Provide the [x, y] coordinate of the cell's center where the given text is located.  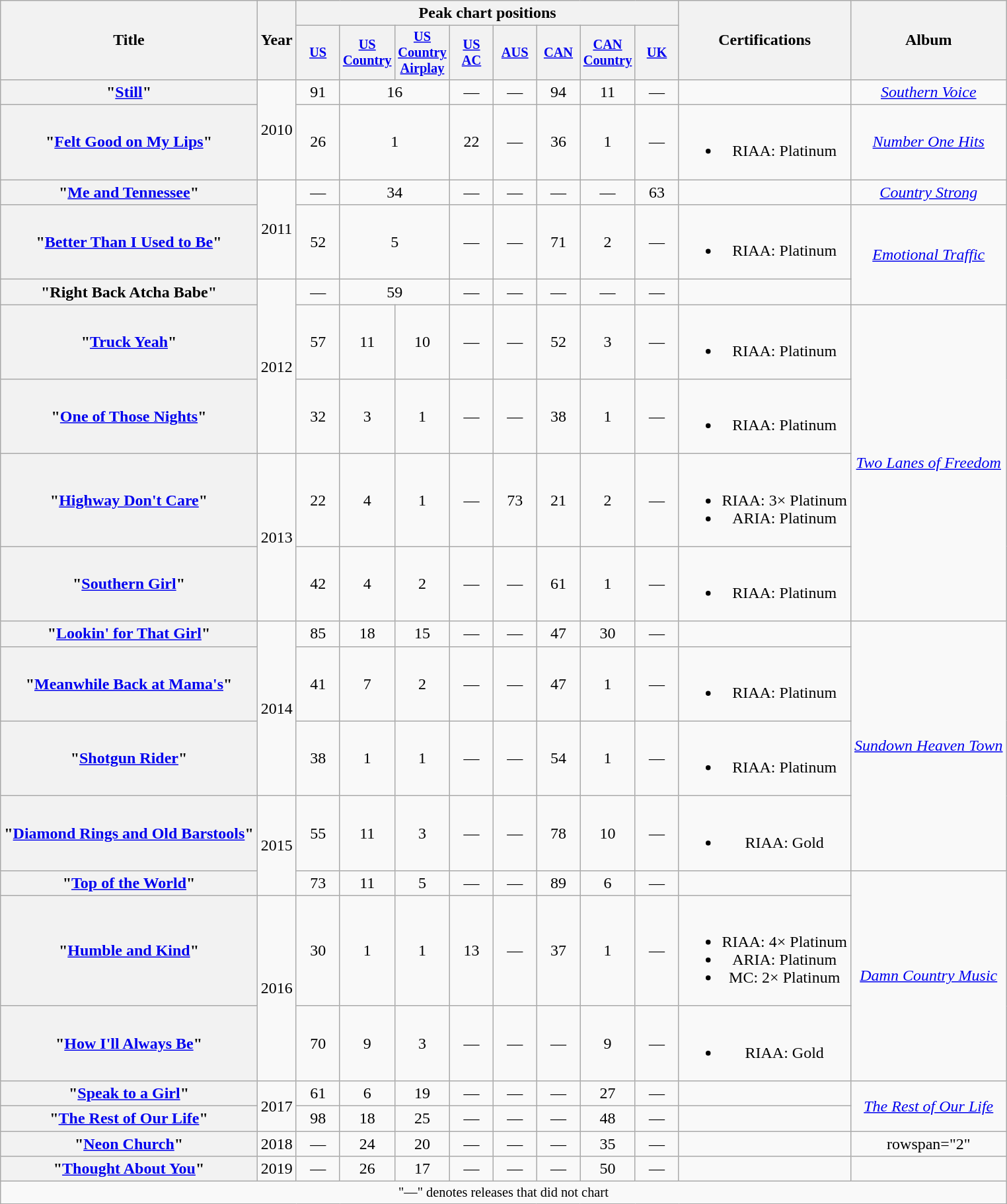
36 [558, 143]
Year [276, 40]
32 [318, 416]
98 [318, 1119]
2014 [276, 708]
AUS [515, 53]
2011 [276, 230]
"Felt Good on My Lips" [129, 143]
71 [558, 242]
2019 [276, 1169]
RIAA: 3× PlatinumARIA: Platinum [765, 500]
34 [395, 192]
Southern Voice [929, 92]
Country Strong [929, 192]
"Top of the World" [129, 883]
15 [422, 634]
"Me and Tennessee" [129, 192]
"Thought About You" [129, 1169]
"Truck Yeah" [129, 342]
48 [608, 1119]
rowspan="2" [929, 1144]
89 [558, 883]
13 [472, 950]
"Better Than I Used to Be" [129, 242]
50 [608, 1169]
RIAA: 4× PlatinumARIA: PlatinumMC: 2× Platinum [765, 950]
"Diamond Rings and Old Barstools" [129, 833]
16 [395, 92]
"How I'll Always Be" [129, 1043]
55 [318, 833]
"Neon Church" [129, 1144]
"The Rest of Our Life" [129, 1119]
"Shotgun Rider" [129, 759]
85 [318, 634]
"Southern Girl" [129, 584]
27 [608, 1093]
41 [318, 683]
17 [422, 1169]
"Still" [129, 92]
Album [929, 40]
19 [422, 1093]
The Rest of Our Life [929, 1106]
2015 [276, 846]
91 [318, 92]
Certifications [765, 40]
Emotional Traffic [929, 255]
CANCountry [608, 53]
UK [657, 53]
2010 [276, 130]
42 [318, 584]
"Speak to a Girl" [129, 1093]
2013 [276, 538]
"Humble and Kind" [129, 950]
"—" denotes releases that did not chart [503, 1193]
25 [422, 1119]
"One of Those Nights" [129, 416]
Damn Country Music [929, 975]
7 [367, 683]
63 [657, 192]
US [318, 53]
57 [318, 342]
USCountry Airplay [422, 53]
Two Lanes of Freedom [929, 463]
78 [558, 833]
Sundown Heaven Town [929, 745]
2016 [276, 988]
37 [558, 950]
Number One Hits [929, 143]
USCountry [367, 53]
2012 [276, 367]
"Highway Don't Care" [129, 500]
2017 [276, 1106]
35 [608, 1144]
"Right Back Atcha Babe" [129, 292]
94 [558, 92]
2018 [276, 1144]
21 [558, 500]
24 [367, 1144]
"Meanwhile Back at Mama's" [129, 683]
Title [129, 40]
54 [558, 759]
USAC [472, 53]
20 [422, 1144]
59 [395, 292]
Peak chart positions [488, 13]
"Lookin' for That Girl" [129, 634]
CAN [558, 53]
70 [318, 1043]
